Pinpoint the cell where the given text exists, returning its (x, y) midpoint coordinate. 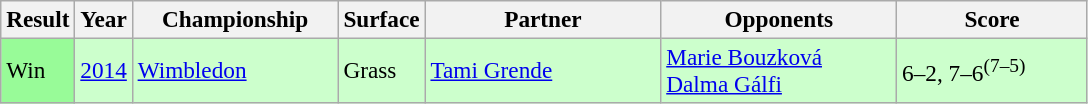
Championship (235, 19)
Grass (382, 70)
Win (38, 70)
Surface (382, 19)
Score (992, 19)
Year (104, 19)
Result (38, 19)
Opponents (779, 19)
Tami Grende (543, 70)
Partner (543, 19)
2014 (104, 70)
Marie Bouzková Dalma Gálfi (779, 70)
6–2, 7–6(7–5) (992, 70)
Wimbledon (235, 70)
